Return the (x, y) coordinate for the center point of the cell that contains the specified text.  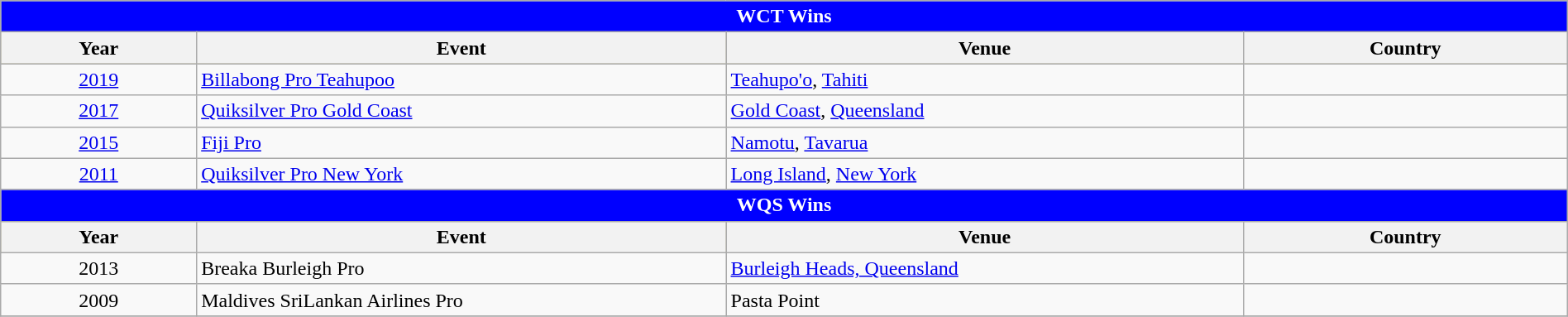
Pasta Point (984, 300)
2011 (99, 174)
Namotu, Tavarua (984, 142)
Teahupo'o, Tahiti (984, 79)
2015 (99, 142)
Long Island, New York (984, 174)
Fiji Pro (461, 142)
2019 (99, 79)
2017 (99, 111)
Gold Coast, Queensland (984, 111)
2013 (99, 268)
Quiksilver Pro Gold Coast (461, 111)
WQS Wins (784, 205)
WCT Wins (784, 17)
Maldives SriLankan Airlines Pro (461, 300)
Billabong Pro Teahupoo (461, 79)
Breaka Burleigh Pro (461, 268)
Quiksilver Pro New York (461, 174)
Burleigh Heads, Queensland (984, 268)
2009 (99, 300)
